Extract the (X, Y) coordinate from the center of the cell holding the provided text.  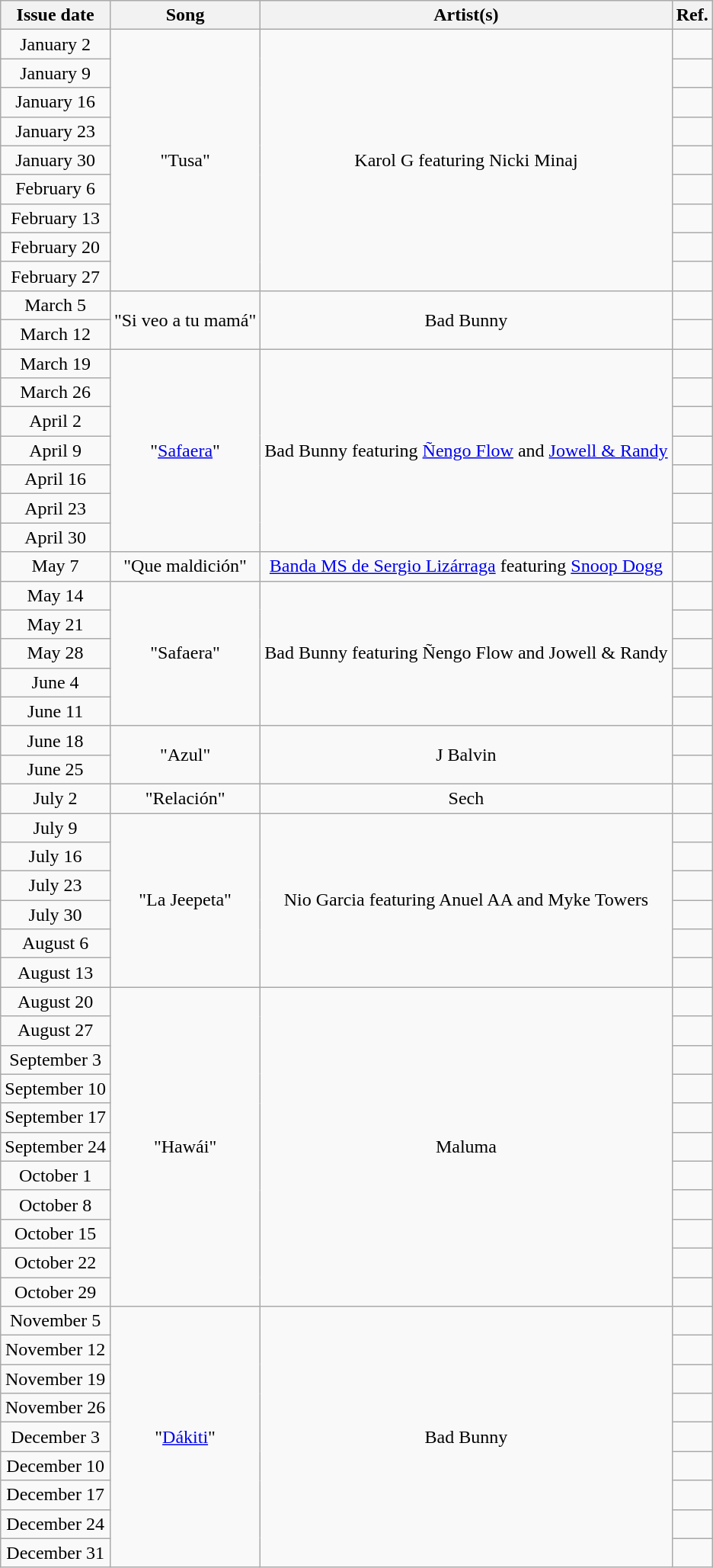
January 30 (56, 160)
March 5 (56, 305)
September 24 (56, 1146)
Artist(s) (466, 15)
June 25 (56, 769)
August 6 (56, 944)
October 22 (56, 1262)
February 6 (56, 189)
November 12 (56, 1350)
December 17 (56, 1495)
October 1 (56, 1175)
Song (184, 15)
July 30 (56, 915)
February 13 (56, 218)
April 30 (56, 537)
December 31 (56, 1553)
December 24 (56, 1524)
August 20 (56, 1002)
June 11 (56, 711)
October 8 (56, 1204)
August 27 (56, 1031)
September 17 (56, 1117)
March 26 (56, 393)
June 4 (56, 682)
July 2 (56, 798)
September 10 (56, 1089)
December 10 (56, 1466)
March 12 (56, 334)
November 19 (56, 1379)
J Balvin (466, 755)
August 13 (56, 973)
March 19 (56, 364)
July 23 (56, 886)
Banda MS de Sergio Lizárraga featuring Snoop Dogg (466, 566)
"Que maldición" (184, 566)
Karol G featuring Nicki Minaj (466, 160)
Maluma (466, 1146)
July 9 (56, 827)
"Dákiti" (184, 1438)
May 7 (56, 566)
May 14 (56, 595)
September 3 (56, 1060)
May 21 (56, 624)
"La Jeepeta" (184, 899)
February 27 (56, 276)
April 2 (56, 422)
May 28 (56, 653)
Nio Garcia featuring Anuel AA and Myke Towers (466, 899)
"Relación" (184, 798)
November 5 (56, 1321)
June 18 (56, 740)
Sech (466, 798)
April 23 (56, 508)
December 3 (56, 1437)
January 2 (56, 44)
April 16 (56, 479)
July 16 (56, 857)
October 15 (56, 1233)
October 29 (56, 1292)
"Azul" (184, 755)
Ref. (692, 15)
"Tusa" (184, 160)
November 26 (56, 1408)
February 20 (56, 247)
April 9 (56, 451)
Issue date (56, 15)
"Hawái" (184, 1146)
January 9 (56, 73)
January 23 (56, 131)
"Si veo a tu mamá" (184, 319)
January 16 (56, 102)
